Detect which cell encompasses the target text, then output its [X, Y] center coordinate. 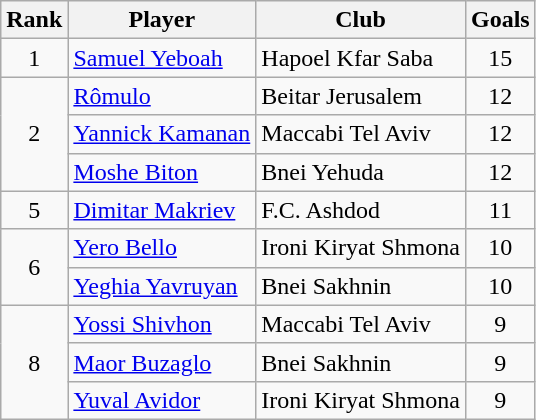
Bnei Yehuda [361, 172]
Moshe Biton [162, 172]
Yannick Kamanan [162, 134]
5 [34, 210]
1 [34, 58]
Samuel Yeboah [162, 58]
2 [34, 134]
Yero Bello [162, 248]
Beitar Jerusalem [361, 96]
Maor Buzaglo [162, 362]
Player [162, 20]
Club [361, 20]
Yeghia Yavruyan [162, 286]
15 [500, 58]
6 [34, 267]
Rômulo [162, 96]
Yuval Avidor [162, 400]
Goals [500, 20]
Yossi Shivhon [162, 324]
F.C. Ashdod [361, 210]
Rank [34, 20]
Hapoel Kfar Saba [361, 58]
8 [34, 362]
11 [500, 210]
Dimitar Makriev [162, 210]
